Find where the given text appears and provide that cell's center as [x, y] coordinate. 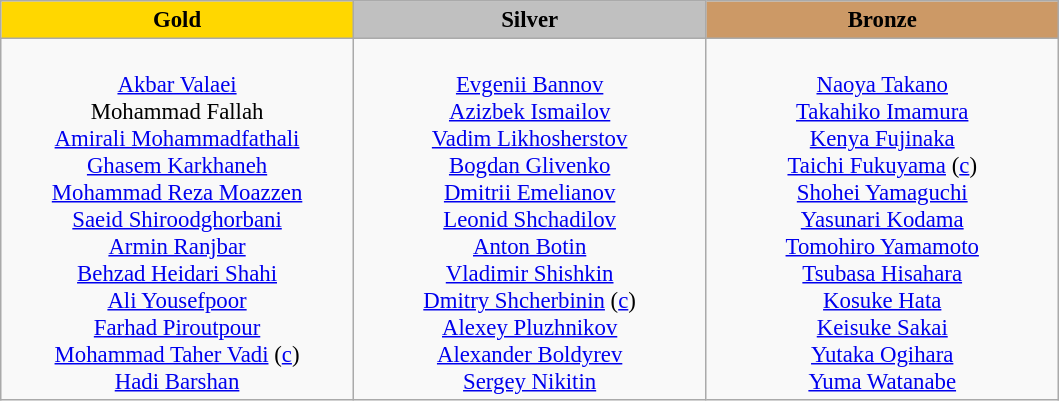
Bronze [882, 20]
Gold [178, 20]
Silver [530, 20]
